Locate the cell with the specified text and output its [x, y] center coordinate. 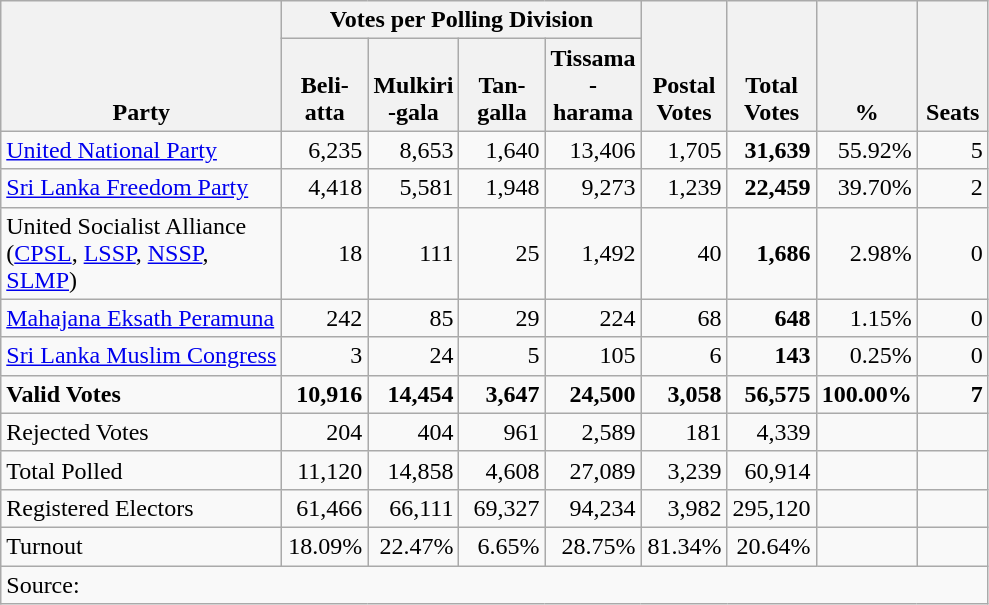
111 [414, 253]
3,239 [684, 470]
United Socialist Alliance(CPSL, LSSP, NSSP, SLMP) [142, 253]
United National Party [142, 150]
242 [325, 318]
100.00% [866, 394]
1,640 [502, 150]
PostalVotes [684, 66]
11,120 [325, 470]
40 [684, 253]
Source: [494, 585]
29 [502, 318]
1.15% [866, 318]
2.98% [866, 253]
7 [952, 394]
28.75% [593, 546]
Mahajana Eksath Peramuna [142, 318]
94,234 [593, 508]
13,406 [593, 150]
4,339 [772, 432]
3 [325, 356]
Mulkiri-gala [414, 85]
55.92% [866, 150]
24 [414, 356]
85 [414, 318]
14,454 [414, 394]
Valid Votes [142, 394]
31,639 [772, 150]
6 [684, 356]
18 [325, 253]
81.34% [684, 546]
2 [952, 188]
224 [593, 318]
961 [502, 432]
18.09% [325, 546]
1,686 [772, 253]
66,111 [414, 508]
1,705 [684, 150]
2,589 [593, 432]
39.70% [866, 188]
22,459 [772, 188]
1,239 [684, 188]
4,608 [502, 470]
25 [502, 253]
Sri Lanka Muslim Congress [142, 356]
4,418 [325, 188]
5,581 [414, 188]
3,647 [502, 394]
Registered Electors [142, 508]
Votes per Polling Division [462, 20]
27,089 [593, 470]
105 [593, 356]
204 [325, 432]
68 [684, 318]
10,916 [325, 394]
6,235 [325, 150]
Tissama-harama [593, 85]
20.64% [772, 546]
69,327 [502, 508]
295,120 [772, 508]
24,500 [593, 394]
0.25% [866, 356]
Rejected Votes [142, 432]
3,982 [684, 508]
Total Polled [142, 470]
Seats [952, 66]
60,914 [772, 470]
648 [772, 318]
61,466 [325, 508]
404 [414, 432]
3,058 [684, 394]
Beli-atta [325, 85]
14,858 [414, 470]
22.47% [414, 546]
1,492 [593, 253]
143 [772, 356]
% [866, 66]
8,653 [414, 150]
Party [142, 66]
9,273 [593, 188]
Tan-galla [502, 85]
Turnout [142, 546]
56,575 [772, 394]
6.65% [502, 546]
181 [684, 432]
Total Votes [772, 66]
Sri Lanka Freedom Party [142, 188]
1,948 [502, 188]
